Scan for the cell matching the given text and deliver its (X, Y) coordinate at center. 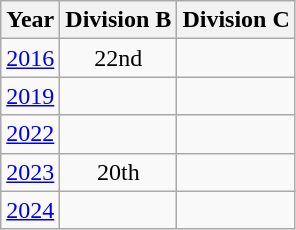
2016 (30, 58)
2022 (30, 134)
22nd (118, 58)
2023 (30, 172)
2019 (30, 96)
2024 (30, 210)
Division C (236, 20)
20th (118, 172)
Division B (118, 20)
Year (30, 20)
